Provide the (x, y) coordinate of the cell's center where the given text is located.  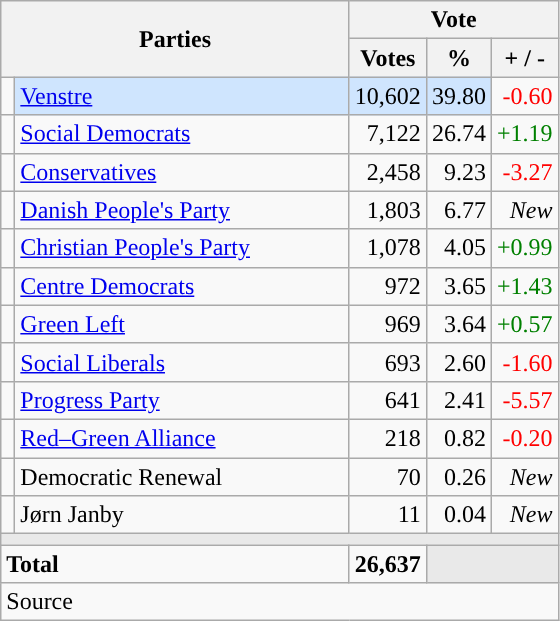
Venstre (182, 96)
641 (388, 400)
Source (280, 602)
Conservatives (182, 172)
218 (388, 438)
Christian People's Party (182, 248)
9.23 (458, 172)
2.60 (458, 362)
+1.43 (524, 286)
Progress Party (182, 400)
Danish People's Party (182, 210)
-1.60 (524, 362)
0.04 (458, 515)
Green Left (182, 324)
Social Democrats (182, 134)
+1.19 (524, 134)
+0.57 (524, 324)
10,602 (388, 96)
1,803 (388, 210)
+ / - (524, 58)
0.82 (458, 438)
972 (388, 286)
Red–Green Alliance (182, 438)
Democratic Renewal (182, 477)
39.80 (458, 96)
Centre Democrats (182, 286)
6.77 (458, 210)
1,078 (388, 248)
-0.20 (524, 438)
4.05 (458, 248)
3.64 (458, 324)
Jørn Janby (182, 515)
-3.27 (524, 172)
3.65 (458, 286)
2.41 (458, 400)
2,458 (388, 172)
-0.60 (524, 96)
-5.57 (524, 400)
Votes (388, 58)
969 (388, 324)
+0.99 (524, 248)
7,122 (388, 134)
70 (388, 477)
26.74 (458, 134)
Vote (454, 20)
Parties (176, 39)
26,637 (388, 564)
Social Liberals (182, 362)
0.26 (458, 477)
Total (176, 564)
693 (388, 362)
11 (388, 515)
% (458, 58)
